Return (X, Y) of the center of cell containing provided text 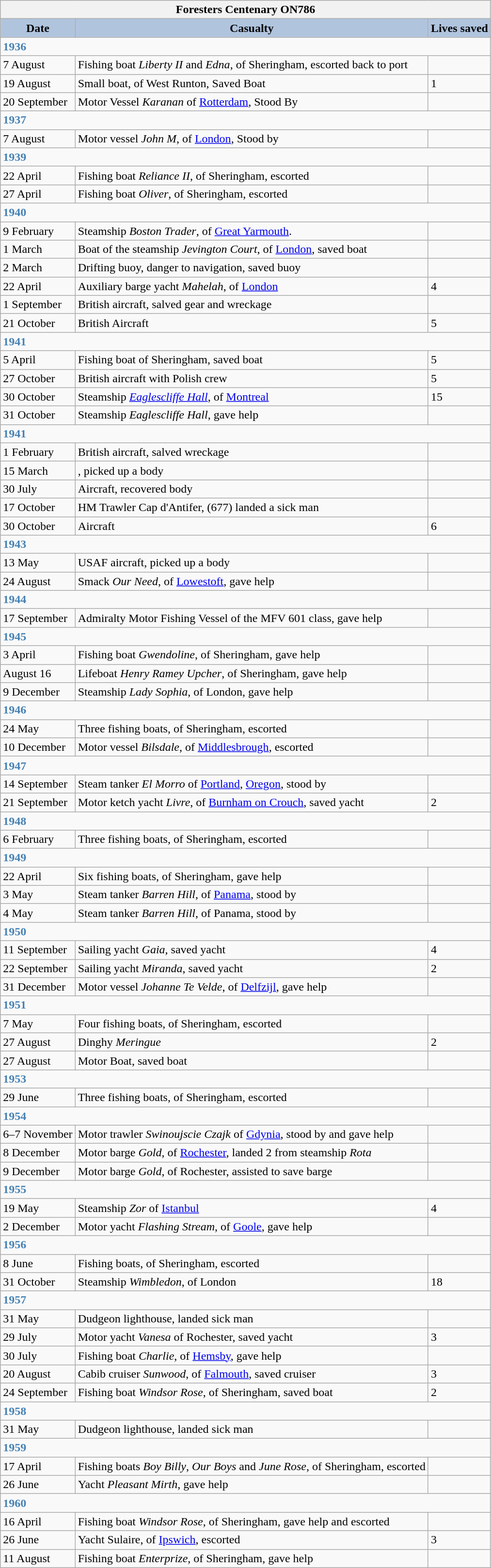
1950 (246, 931)
31 December (38, 987)
Motor ketch yacht Livre, of Burnham on Crouch, saved yacht (252, 802)
1953 (246, 1079)
HM Trawler Cap d'Antifer, (677) landed a sick man (252, 507)
Steamship Eaglescliffe Hall, gave help (252, 415)
Fishing boat Oliver, of Sheringham, escorted (252, 194)
Fishing boat Reliance II, of Sheringham, escorted (252, 175)
1 March (38, 249)
27 April (38, 194)
Motor vessel Johanne Te Velde, of Delfzijl, gave help (252, 987)
2 March (38, 268)
Yacht Sulaire, of Ipswich, escorted (252, 1540)
Motor yacht Vanesa of Rochester, saved yacht (252, 1337)
British Aircraft (252, 323)
6–7 November (38, 1134)
16 April (38, 1521)
British aircraft, salved wreckage (252, 452)
Yacht Pleasant Mirth, gave help (252, 1485)
Foresters Centenary ON786 (246, 10)
Auxiliary barge yacht Mahelah, of London (252, 286)
Motor barge Gold, of Rochester, landed 2 from steamship Rota (252, 1153)
5 April (38, 360)
21 September (38, 802)
4 May (38, 913)
Steamship Zor of Istanbul (252, 1208)
18 (459, 1282)
Steamship Wimbledon, of London (252, 1282)
1956 (246, 1245)
1 February (38, 452)
1960 (246, 1503)
Motor Vessel Karanan of Rotterdam, Stood By (252, 102)
7 May (38, 1024)
1959 (246, 1448)
Fishing boats Boy Billy, Our Boys and June Rose, of Sheringham, escorted (252, 1466)
3 April (38, 655)
Fishing boats, of Sheringham, escorted (252, 1263)
24 September (38, 1392)
1936 (246, 47)
Fishing boat Gwendoline, of Sheringham, gave help (252, 655)
10 December (38, 747)
Steamship Boston Trader, of Great Yarmouth. (252, 231)
Motor vessel Bilsdale, of Middlesbrough, escorted (252, 747)
1948 (246, 821)
17 April (38, 1466)
1945 (246, 637)
Motor barge Gold, of Rochester, assisted to save barge (252, 1171)
6 February (38, 839)
Aircraft, recovered body (252, 489)
1940 (246, 212)
1944 (246, 600)
19 August (38, 83)
8 June (38, 1263)
Four fishing boats, of Sheringham, escorted (252, 1024)
Casualty (252, 28)
1939 (246, 157)
17 October (38, 507)
Motor yacht Flashing Stream, of Goole, gave help (252, 1226)
15 (459, 397)
24 August (38, 581)
Steamship Lady Sophia, of London, gave help (252, 692)
21 October (38, 323)
20 August (38, 1374)
1949 (246, 858)
Sailing yacht Gaia, saved yacht (252, 950)
Fishing boat Windsor Rose, of Sheringham, saved boat (252, 1392)
Dinghy Meringue (252, 1042)
11 August (38, 1558)
24 May (38, 729)
Date (38, 28)
1955 (246, 1190)
1946 (246, 710)
Aircraft (252, 526)
1 (459, 83)
29 July (38, 1337)
Smack Our Need, of Lowestoft, gave help (252, 581)
14 September (38, 784)
1951 (246, 1005)
9 February (38, 231)
August 16 (38, 673)
Lives saved (459, 28)
, picked up a body (252, 470)
Motor trawler Swinoujscie Czajk of Gdynia, stood by and gave help (252, 1134)
Admiralty Motor Fishing Vessel of the MFV 601 class, gave help (252, 618)
1957 (246, 1300)
11 September (38, 950)
USAF aircraft, picked up a body (252, 563)
Fishing boat of Sheringham, saved boat (252, 360)
2 December (38, 1226)
17 September (38, 618)
13 May (38, 563)
27 October (38, 378)
20 September (38, 102)
Fishing boat Enterprize, of Sheringham, gave help (252, 1558)
Sailing yacht Miranda, saved yacht (252, 968)
Fishing boat Liberty II and Edna, of Sheringham, escorted back to port (252, 65)
Steamship Eaglescliffe Hall, of Montreal (252, 397)
15 March (38, 470)
Fishing boat Charlie, of Hemsby, gave help (252, 1355)
1958 (246, 1411)
6 (459, 526)
Six fishing boats, of Sheringham, gave help (252, 876)
Cabib cruiser Sunwood, of Falmouth, saved cruiser (252, 1374)
3 May (38, 895)
Boat of the steamship Jevington Court, of London, saved boat (252, 249)
Steam tanker El Morro of Portland, Oregon, stood by (252, 784)
Fishing boat Windsor Rose, of Sheringham, gave help and escorted (252, 1521)
19 May (38, 1208)
1954 (246, 1116)
Drifting buoy, danger to navigation, saved buoy (252, 268)
8 December (38, 1153)
22 September (38, 968)
Lifeboat Henry Ramey Upcher, of Sheringham, gave help (252, 673)
Small boat, of West Runton, Saved Boat (252, 83)
Motor vessel John M, of London, Stood by (252, 139)
1947 (246, 765)
29 June (38, 1097)
British aircraft with Polish crew (252, 378)
1937 (246, 120)
Motor Boat, saved boat (252, 1060)
British aircraft, salved gear and wreckage (252, 305)
1 September (38, 305)
1943 (246, 544)
